Scan for the cell matching the given text and deliver its (X, Y) coordinate at center. 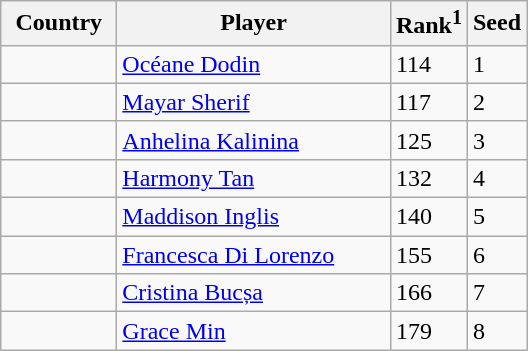
Seed (496, 24)
Rank1 (428, 24)
Océane Dodin (254, 64)
Country (59, 24)
4 (496, 178)
114 (428, 64)
5 (496, 217)
Cristina Bucșa (254, 293)
7 (496, 293)
Maddison Inglis (254, 217)
166 (428, 293)
8 (496, 331)
6 (496, 255)
Francesca Di Lorenzo (254, 255)
155 (428, 255)
179 (428, 331)
Player (254, 24)
Mayar Sherif (254, 102)
Grace Min (254, 331)
3 (496, 140)
132 (428, 178)
125 (428, 140)
117 (428, 102)
Anhelina Kalinina (254, 140)
2 (496, 102)
140 (428, 217)
1 (496, 64)
Harmony Tan (254, 178)
